Capture the cell that displays the provided text and extract its [X, Y] central coordinate. 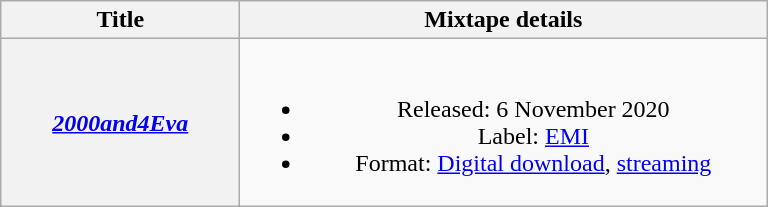
Released: 6 November 2020Label: EMIFormat: Digital download, streaming [504, 122]
2000and4Eva [120, 122]
Mixtape details [504, 20]
Title [120, 20]
